Locate the cell with the specified text and output its (X, Y) center coordinate. 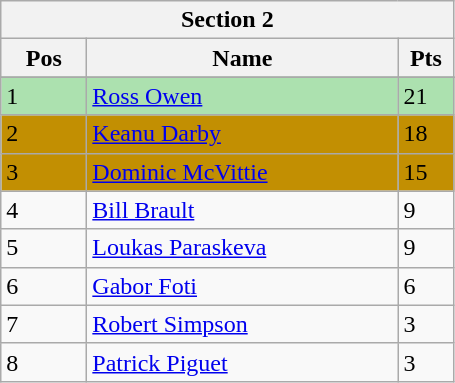
1 (44, 96)
2 (44, 134)
Dominic McVittie (242, 172)
18 (426, 134)
Robert Simpson (242, 324)
Section 2 (228, 20)
Patrick Piguet (242, 362)
8 (44, 362)
Loukas Paraskeva (242, 248)
Gabor Foti (242, 286)
Pos (44, 58)
Name (242, 58)
15 (426, 172)
4 (44, 210)
Bill Brault (242, 210)
Pts (426, 58)
Ross Owen (242, 96)
5 (44, 248)
Keanu Darby (242, 134)
21 (426, 96)
7 (44, 324)
